Return the [X, Y] coordinate for the center point of the cell that contains the specified text.  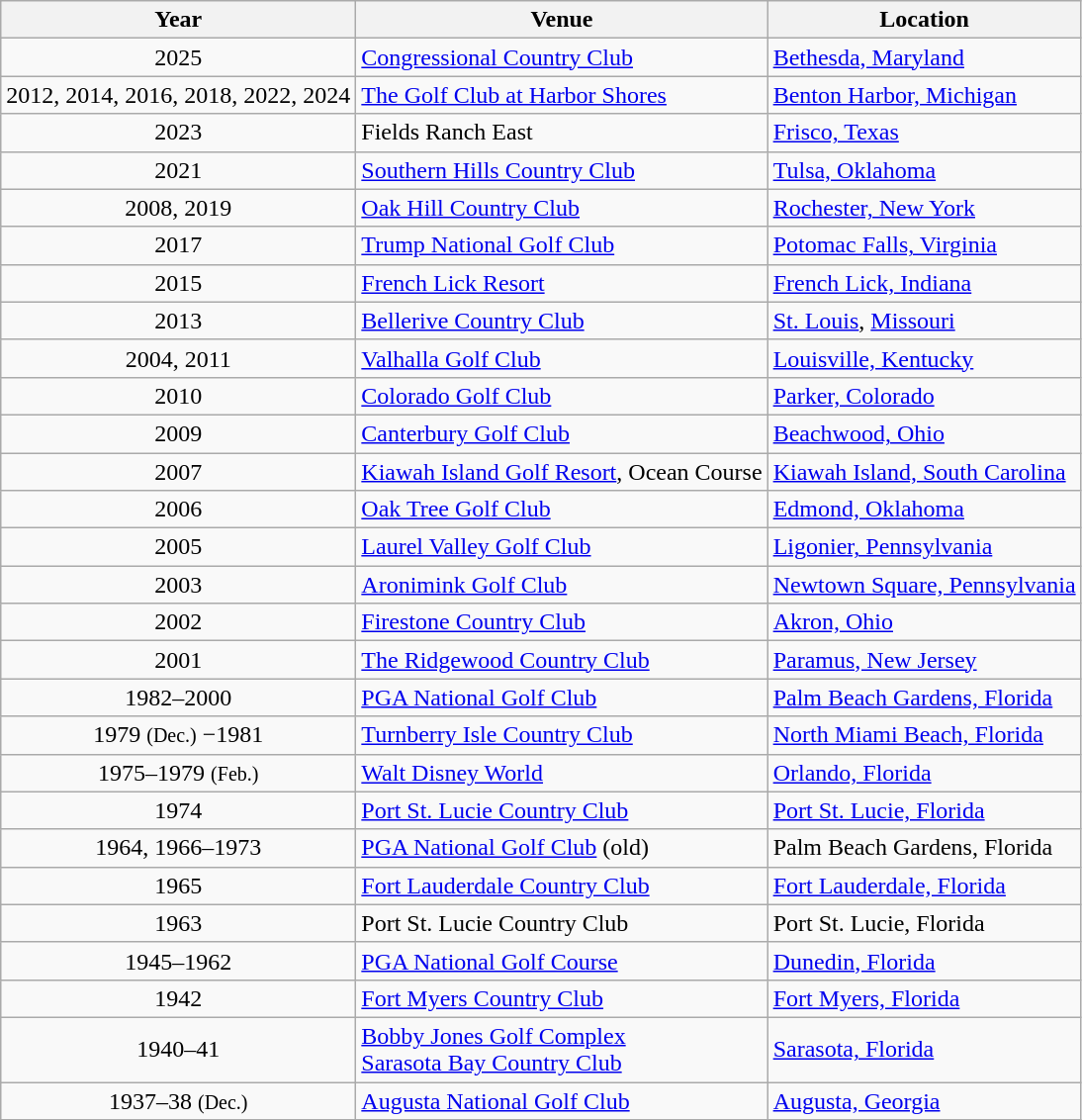
Benton Harbor, Michigan [924, 95]
2021 [178, 170]
Valhalla Golf Club [562, 358]
PGA National Golf Club [562, 698]
1942 [178, 998]
Aronimink Golf Club [562, 585]
1940–41 [178, 1049]
2009 [178, 433]
2005 [178, 547]
2010 [178, 396]
The Ridgewood Country Club [562, 660]
Newtown Square, Pennsylvania [924, 585]
Louisville, Kentucky [924, 358]
French Lick Resort [562, 283]
Bethesda, Maryland [924, 57]
2001 [178, 660]
Frisco, Texas [924, 133]
French Lick, Indiana [924, 283]
Augusta National Golf Club [562, 1101]
Paramus, New Jersey [924, 660]
Augusta, Georgia [924, 1101]
1974 [178, 810]
1964, 1966–1973 [178, 848]
Beachwood, Ohio [924, 433]
North Miami Beach, Florida [924, 735]
Walt Disney World [562, 773]
1963 [178, 923]
Kiawah Island, South Carolina [924, 472]
2002 [178, 622]
2008, 2019 [178, 208]
Turnberry Isle Country Club [562, 735]
1982–2000 [178, 698]
Bobby Jones Golf ComplexSarasota Bay Country Club [562, 1049]
Fort Lauderdale Country Club [562, 886]
1937–38 (Dec.) [178, 1101]
Dunedin, Florida [924, 961]
2006 [178, 510]
2004, 2011 [178, 358]
2013 [178, 321]
Bellerive Country Club [562, 321]
Firestone Country Club [562, 622]
Congressional Country Club [562, 57]
Oak Tree Golf Club [562, 510]
1945–1962 [178, 961]
PGA National Golf Course [562, 961]
Ligonier, Pennsylvania [924, 547]
Rochester, New York [924, 208]
Potomac Falls, Virginia [924, 245]
1975–1979 (Feb.) [178, 773]
Location [924, 20]
2003 [178, 585]
PGA National Golf Club (old) [562, 848]
1979 (Dec.) −1981 [178, 735]
2023 [178, 133]
Fort Lauderdale, Florida [924, 886]
2015 [178, 283]
Sarasota, Florida [924, 1049]
2025 [178, 57]
The Golf Club at Harbor Shores [562, 95]
Fort Myers Country Club [562, 998]
Laurel Valley Golf Club [562, 547]
Oak Hill Country Club [562, 208]
Trump National Golf Club [562, 245]
Fields Ranch East [562, 133]
2007 [178, 472]
Kiawah Island Golf Resort, Ocean Course [562, 472]
1965 [178, 886]
Orlando, Florida [924, 773]
Year [178, 20]
Akron, Ohio [924, 622]
Parker, Colorado [924, 396]
2012, 2014, 2016, 2018, 2022, 2024 [178, 95]
Fort Myers, Florida [924, 998]
Edmond, Oklahoma [924, 510]
St. Louis, Missouri [924, 321]
Tulsa, Oklahoma [924, 170]
Canterbury Golf Club [562, 433]
Colorado Golf Club [562, 396]
2017 [178, 245]
Southern Hills Country Club [562, 170]
Venue [562, 20]
